Provide the [X, Y] coordinate of the cell's center where the given text is located.  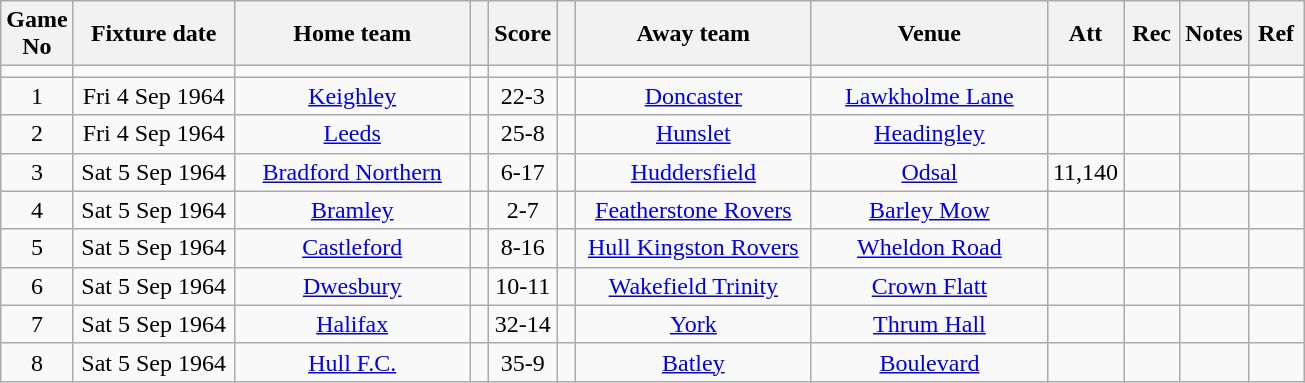
Lawkholme Lane [929, 96]
Venue [929, 34]
25-8 [523, 134]
Featherstone Rovers [693, 210]
Fixture date [154, 34]
22-3 [523, 96]
Headingley [929, 134]
Hull F.C. [352, 362]
Bramley [352, 210]
Castleford [352, 248]
Game No [37, 34]
2-7 [523, 210]
Wheldon Road [929, 248]
York [693, 324]
1 [37, 96]
Score [523, 34]
Away team [693, 34]
Att [1085, 34]
Dwesbury [352, 286]
Home team [352, 34]
Rec [1152, 34]
7 [37, 324]
Hunslet [693, 134]
32-14 [523, 324]
11,140 [1085, 172]
Ref [1276, 34]
10-11 [523, 286]
6-17 [523, 172]
Thrum Hall [929, 324]
8 [37, 362]
Leeds [352, 134]
8-16 [523, 248]
35-9 [523, 362]
Crown Flatt [929, 286]
Batley [693, 362]
Huddersfield [693, 172]
5 [37, 248]
6 [37, 286]
Wakefield Trinity [693, 286]
Bradford Northern [352, 172]
Boulevard [929, 362]
Halifax [352, 324]
Doncaster [693, 96]
2 [37, 134]
3 [37, 172]
Odsal [929, 172]
4 [37, 210]
Hull Kingston Rovers [693, 248]
Barley Mow [929, 210]
Keighley [352, 96]
Notes [1214, 34]
